Output the (x, y) coordinate of the center of the cell containing the given text.  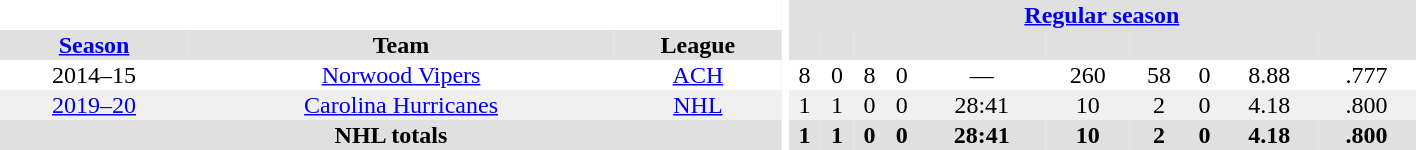
58 (1159, 75)
Regular season (1102, 15)
.777 (1366, 75)
Season (94, 45)
NHL totals (391, 135)
8.88 (1270, 75)
260 (1088, 75)
NHL (698, 105)
2019–20 (94, 105)
ACH (698, 75)
Norwood Vipers (401, 75)
Team (401, 45)
2014–15 (94, 75)
— (982, 75)
Carolina Hurricanes (401, 105)
League (698, 45)
